Extract the (X, Y) coordinate from the center of the cell holding the provided text.  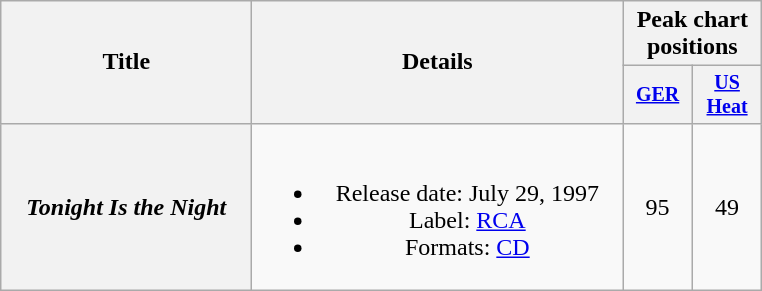
GER (658, 94)
USHeat (726, 94)
Peak chart positions (692, 34)
Title (126, 62)
49 (726, 206)
95 (658, 206)
Details (438, 62)
Tonight Is the Night (126, 206)
Release date: July 29, 1997Label: RCAFormats: CD (438, 206)
